Return [x, y] of the center of cell containing provided text 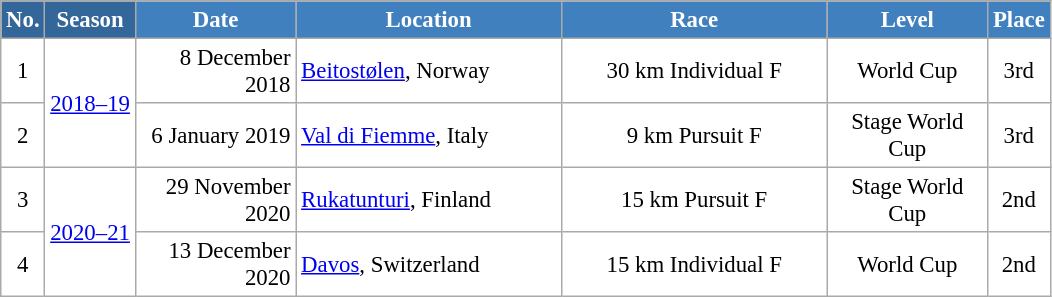
No. [23, 20]
3 [23, 200]
Race [694, 20]
Beitostølen, Norway [429, 72]
Val di Fiemme, Italy [429, 136]
30 km Individual F [694, 72]
Location [429, 20]
13 December 2020 [216, 264]
8 December 2018 [216, 72]
2 [23, 136]
6 January 2019 [216, 136]
2020–21 [90, 232]
Level [908, 20]
Rukatunturi, Finland [429, 200]
Davos, Switzerland [429, 264]
Place [1019, 20]
15 km Pursuit F [694, 200]
2018–19 [90, 104]
1 [23, 72]
9 km Pursuit F [694, 136]
15 km Individual F [694, 264]
4 [23, 264]
29 November 2020 [216, 200]
Date [216, 20]
Season [90, 20]
